Capture the cell that displays the provided text and extract its [x, y] central coordinate. 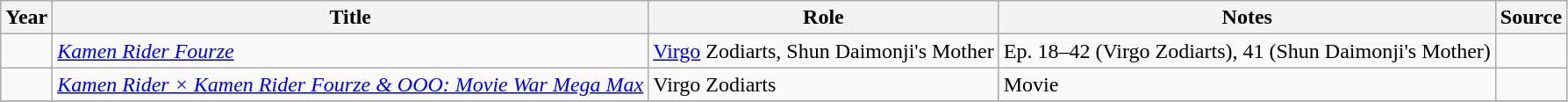
Source [1530, 18]
Notes [1247, 18]
Virgo Zodiarts [823, 84]
Role [823, 18]
Kamen Rider Fourze [351, 51]
Movie [1247, 84]
Virgo Zodiarts, Shun Daimonji's Mother [823, 51]
Ep. 18–42 (Virgo Zodiarts), 41 (Shun Daimonji's Mother) [1247, 51]
Title [351, 18]
Year [26, 18]
Kamen Rider × Kamen Rider Fourze & OOO: Movie War Mega Max [351, 84]
